Scan for the cell matching the given text and deliver its [X, Y] coordinate at center. 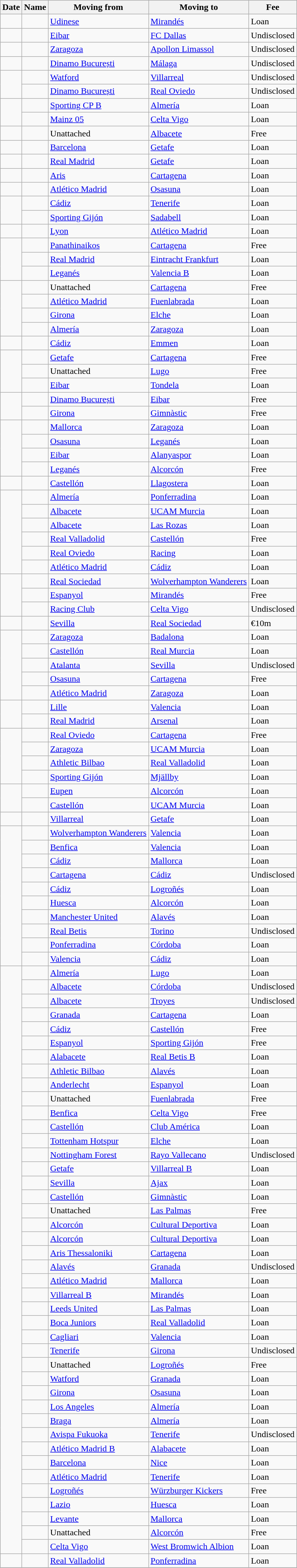
Racing [199, 553]
Sporting CP B [99, 105]
Emmen [199, 343]
Racing Club [99, 609]
Lille [99, 707]
Atlético Madrid B [99, 1449]
Real Betis [99, 931]
Manchester United [99, 917]
Nottingham Forest [99, 1155]
Panathinaikos [99, 245]
Eupen [99, 791]
Lazio [99, 1504]
Fee [273, 7]
FC Dallas [199, 35]
Las Rozas [199, 525]
Avispa Fukuoka [99, 1435]
Levante [99, 1519]
Rayo Vallecano [199, 1155]
Valencia B [199, 273]
Aris [99, 175]
Real Betis B [199, 1057]
Mainz 05 [99, 119]
Lyon [99, 231]
Ajax [199, 1183]
Mjällby [199, 777]
Nice [199, 1462]
Tondela [199, 385]
Apollon Limassol [199, 49]
Anderlecht [99, 1085]
Club América [199, 1127]
Aris Thessaloniki [99, 1253]
Moving to [199, 7]
Los Angeles [99, 1407]
West Bromwich Albion [199, 1547]
Real Murcia [199, 651]
Málaga [199, 63]
€10m [273, 623]
Badalona [199, 637]
Moving from [99, 7]
Troyes [199, 1001]
Cagliari [99, 1337]
Date [11, 7]
Torino [199, 931]
Würzburger Kickers [199, 1490]
Sadabell [199, 217]
Leeds United [99, 1309]
Arsenal [199, 721]
Atalanta [99, 665]
Udinese [99, 21]
Llagostera [199, 483]
Alanyaspor [199, 455]
Name [35, 7]
Tottenham Hotspur [99, 1141]
Braga [99, 1421]
Boca Juniors [99, 1323]
Eintracht Frankfurt [199, 259]
